For the text-containing cell, return its midpoint in (X, Y) coordinate format. 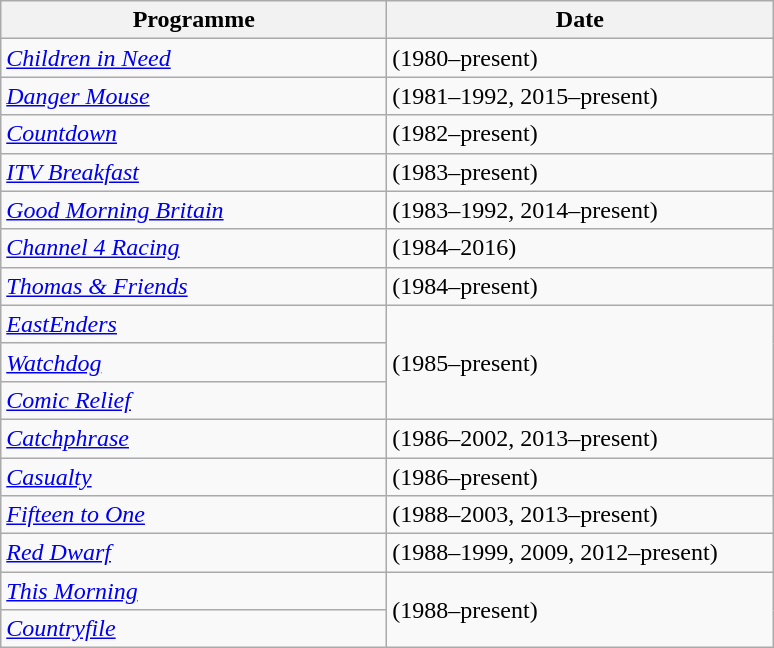
(1984–2016) (580, 248)
(1980–present) (580, 58)
Countdown (194, 134)
Channel 4 Racing (194, 248)
Children in Need (194, 58)
Catchphrase (194, 438)
(1988–present) (580, 610)
Programme (194, 20)
Countryfile (194, 629)
Thomas & Friends (194, 286)
(1983–present) (580, 172)
Date (580, 20)
(1988–1999, 2009, 2012–present) (580, 553)
Red Dwarf (194, 553)
Good Morning Britain (194, 210)
Comic Relief (194, 400)
(1984–present) (580, 286)
(1986–present) (580, 477)
(1985–present) (580, 362)
(1986–2002, 2013–present) (580, 438)
(1983–1992, 2014–present) (580, 210)
(1982–present) (580, 134)
Casualty (194, 477)
Fifteen to One (194, 515)
Watchdog (194, 362)
EastEnders (194, 324)
(1981–1992, 2015–present) (580, 96)
Danger Mouse (194, 96)
ITV Breakfast (194, 172)
This Morning (194, 591)
(1988–2003, 2013–present) (580, 515)
